Determine the (X, Y) coordinate at the center of the cell enclosing the given text.  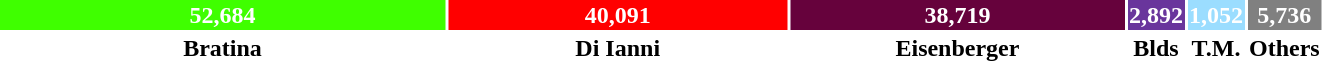
5,736 (1285, 15)
2,892 (1156, 15)
52,684 (222, 15)
38,719 (957, 15)
40,091 (618, 15)
1,052 (1216, 15)
